Pinpoint the cell where the given text exists, returning its [x, y] midpoint coordinate. 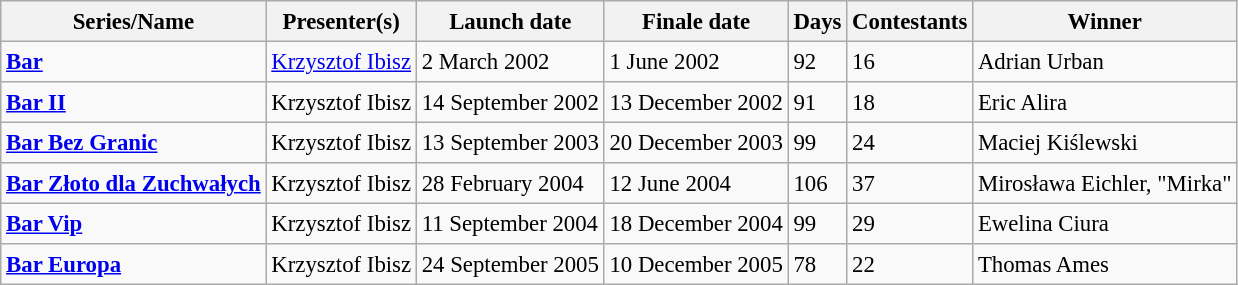
12 June 2004 [696, 184]
24 [910, 144]
20 December 2003 [696, 144]
78 [818, 264]
106 [818, 184]
92 [818, 62]
18 December 2004 [696, 224]
91 [818, 102]
Launch date [510, 22]
16 [910, 62]
Winner [1105, 22]
11 September 2004 [510, 224]
Presenter(s) [341, 22]
Mirosława Eichler, "Mirka" [1105, 184]
10 December 2005 [696, 264]
Bar Vip [134, 224]
24 September 2005 [510, 264]
37 [910, 184]
29 [910, 224]
Series/Name [134, 22]
Bar II [134, 102]
1 June 2002 [696, 62]
13 September 2003 [510, 144]
Bar Bez Granic [134, 144]
Ewelina Ciura [1105, 224]
Finale date [696, 22]
18 [910, 102]
Maciej Kiślewski [1105, 144]
22 [910, 264]
Bar [134, 62]
Contestants [910, 22]
14 September 2002 [510, 102]
2 March 2002 [510, 62]
Days [818, 22]
28 February 2004 [510, 184]
Eric Alira [1105, 102]
13 December 2002 [696, 102]
Adrian Urban [1105, 62]
Bar Złoto dla Zuchwałych [134, 184]
Thomas Ames [1105, 264]
Bar Europa [134, 264]
